Pinpoint the cell where the given text exists, returning its [x, y] midpoint coordinate. 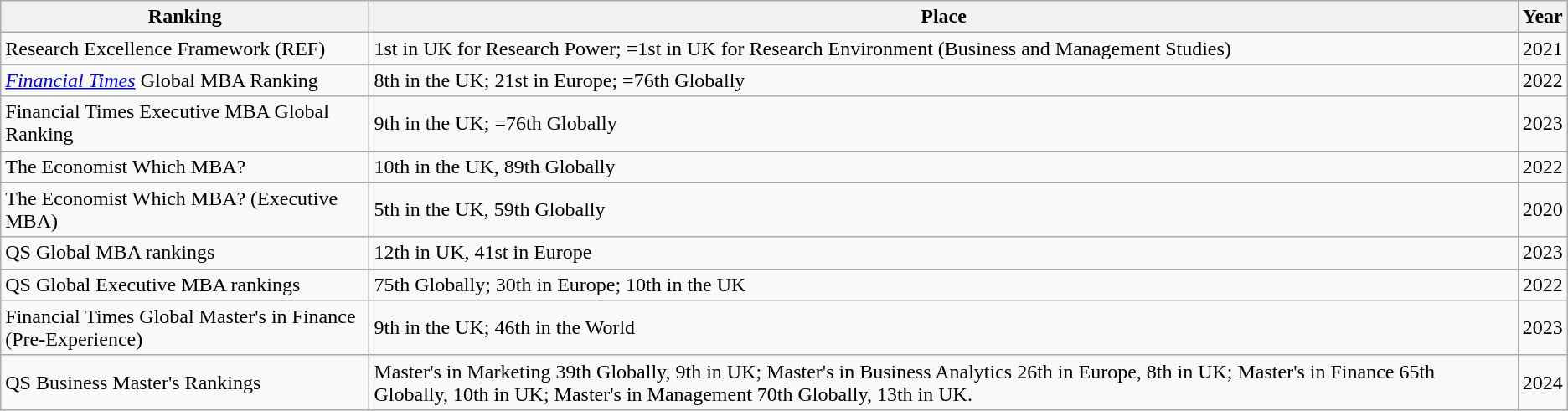
1st in UK for Research Power; =1st in UK for Research Environment (Business and Management Studies) [943, 49]
Research Excellence Framework (REF) [185, 49]
QS Business Master's Rankings [185, 382]
75th Globally; 30th in Europe; 10th in the UK [943, 285]
Ranking [185, 17]
9th in the UK; =76th Globally [943, 124]
10th in the UK, 89th Globally [943, 167]
QS Global Executive MBA rankings [185, 285]
The Economist Which MBA? [185, 167]
2021 [1543, 49]
QS Global MBA rankings [185, 253]
The Economist Which MBA? (Executive MBA) [185, 209]
2024 [1543, 382]
Financial Times Global MBA Ranking [185, 80]
Financial Times Global Master's in Finance (Pre-Experience) [185, 328]
9th in the UK; 46th in the World [943, 328]
12th in UK, 41st in Europe [943, 253]
8th in the UK; 21st in Europe; =76th Globally [943, 80]
Financial Times Executive MBA Global Ranking [185, 124]
Place [943, 17]
Year [1543, 17]
2020 [1543, 209]
5th in the UK, 59th Globally [943, 209]
